Capture the cell that displays the provided text and extract its [X, Y] central coordinate. 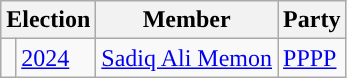
Sadiq Ali Memon [187, 58]
PPPP [312, 58]
Member [187, 20]
Party [312, 20]
2024 [56, 58]
Election [48, 20]
